Return the [X, Y] coordinate for the center point of the cell that contains the specified text.  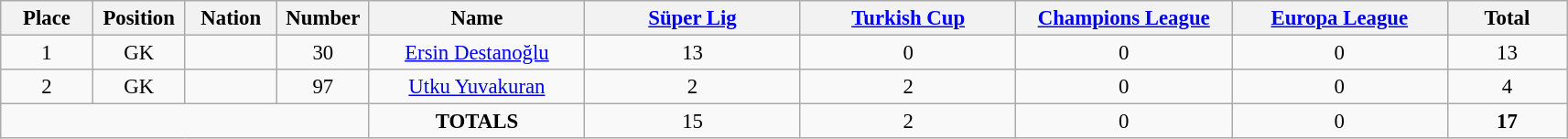
1 [48, 53]
Süper Lig [693, 18]
30 [324, 53]
17 [1507, 122]
Utku Yuvakuran [477, 87]
Total [1507, 18]
Number [324, 18]
Place [48, 18]
Europa League [1340, 18]
4 [1507, 87]
Ersin Destanoğlu [477, 53]
15 [693, 122]
TOTALS [477, 122]
Nation [231, 18]
Turkish Cup [908, 18]
Position [139, 18]
Name [477, 18]
Champions League [1124, 18]
97 [324, 87]
